Return [X, Y] of the center of cell containing provided text 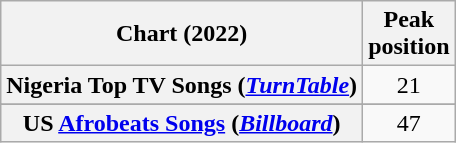
Chart (2022) [182, 34]
Peakposition [409, 34]
Nigeria Top TV Songs (TurnTable) [182, 85]
21 [409, 85]
47 [409, 123]
US Afrobeats Songs (Billboard) [182, 123]
